Extract the (X, Y) coordinate from the center of the cell holding the provided text.  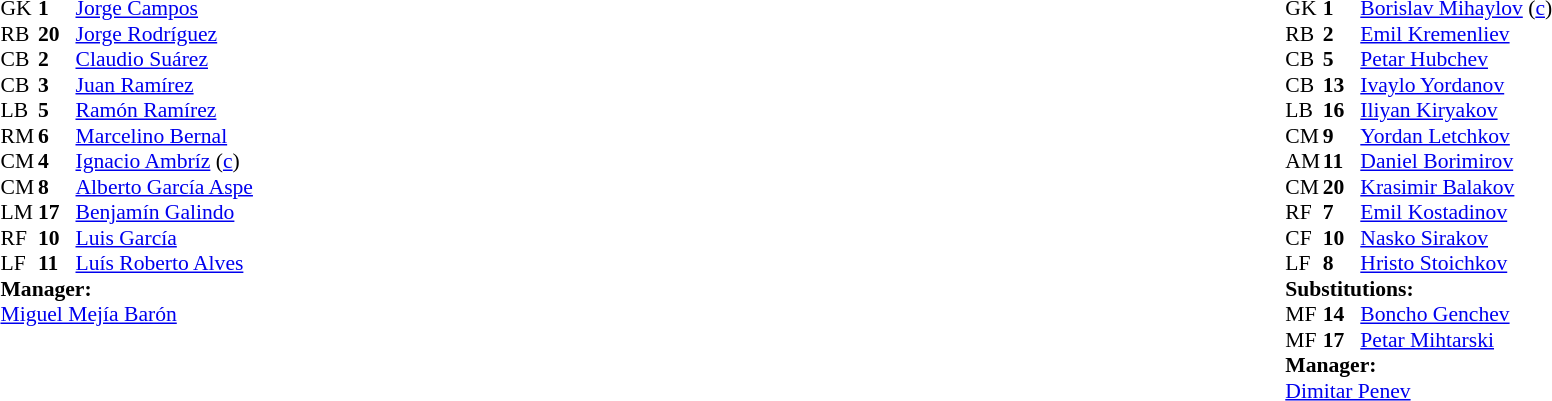
Boncho Genchev (1456, 315)
Luís Roberto Alves (164, 263)
13 (1342, 85)
Substitutions: (1418, 289)
Petar Mihtarski (1456, 340)
CF (1304, 238)
Nasko Sirakov (1456, 238)
Hristo Stoichkov (1456, 263)
Krasimir Balakov (1456, 187)
LM (19, 213)
Iliyan Kiryakov (1456, 111)
9 (1342, 136)
Benjamín Galindo (164, 213)
7 (1342, 213)
Marcelino Bernal (164, 136)
Jorge Rodríguez (164, 34)
Alberto García Aspe (164, 187)
3 (57, 85)
14 (1342, 315)
RM (19, 136)
Ramón Ramírez (164, 111)
Claudio Suárez (164, 59)
Ivaylo Yordanov (1456, 85)
Yordan Letchkov (1456, 136)
Miguel Mejía Barón (126, 315)
16 (1342, 111)
Daniel Borimirov (1456, 161)
Emil Kremenliev (1456, 34)
Ignacio Ambríz (c) (164, 161)
Emil Kostadinov (1456, 213)
Juan Ramírez (164, 85)
6 (57, 136)
Petar Hubchev (1456, 59)
Luis García (164, 238)
AM (1304, 161)
4 (57, 161)
